Return (X, Y) of the center of cell containing provided text 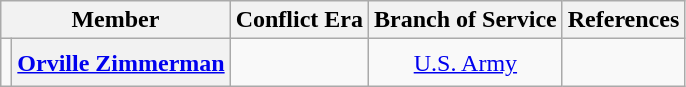
References (624, 20)
Orville Zimmerman (121, 63)
Branch of Service (466, 20)
Member (116, 20)
U.S. Army (466, 63)
Conflict Era (299, 20)
